Provide the [x, y] coordinate of the cell's center where the given text is located.  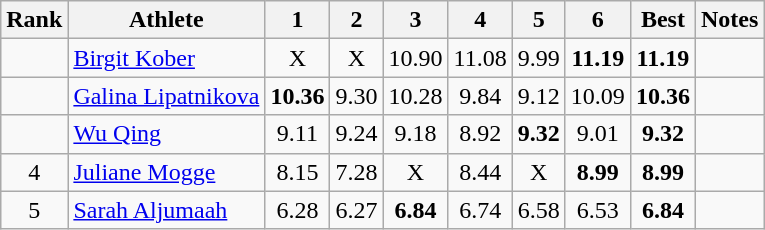
9.18 [416, 134]
Galina Lipatnikova [166, 96]
9.99 [538, 58]
9.24 [356, 134]
Wu Qing [166, 134]
6.53 [598, 210]
3 [416, 20]
Sarah Aljumaah [166, 210]
8.44 [480, 172]
8.92 [480, 134]
10.09 [598, 96]
10.28 [416, 96]
9.12 [538, 96]
6.27 [356, 210]
Best [662, 20]
9.30 [356, 96]
Athlete [166, 20]
2 [356, 20]
6.74 [480, 210]
Birgit Kober [166, 58]
11.08 [480, 58]
Juliane Mogge [166, 172]
9.11 [298, 134]
9.84 [480, 96]
Rank [34, 20]
8.15 [298, 172]
1 [298, 20]
7.28 [356, 172]
6.58 [538, 210]
9.01 [598, 134]
10.90 [416, 58]
6 [598, 20]
Notes [729, 20]
6.28 [298, 210]
